Extract the (x, y) coordinate from the center of the cell holding the provided text.  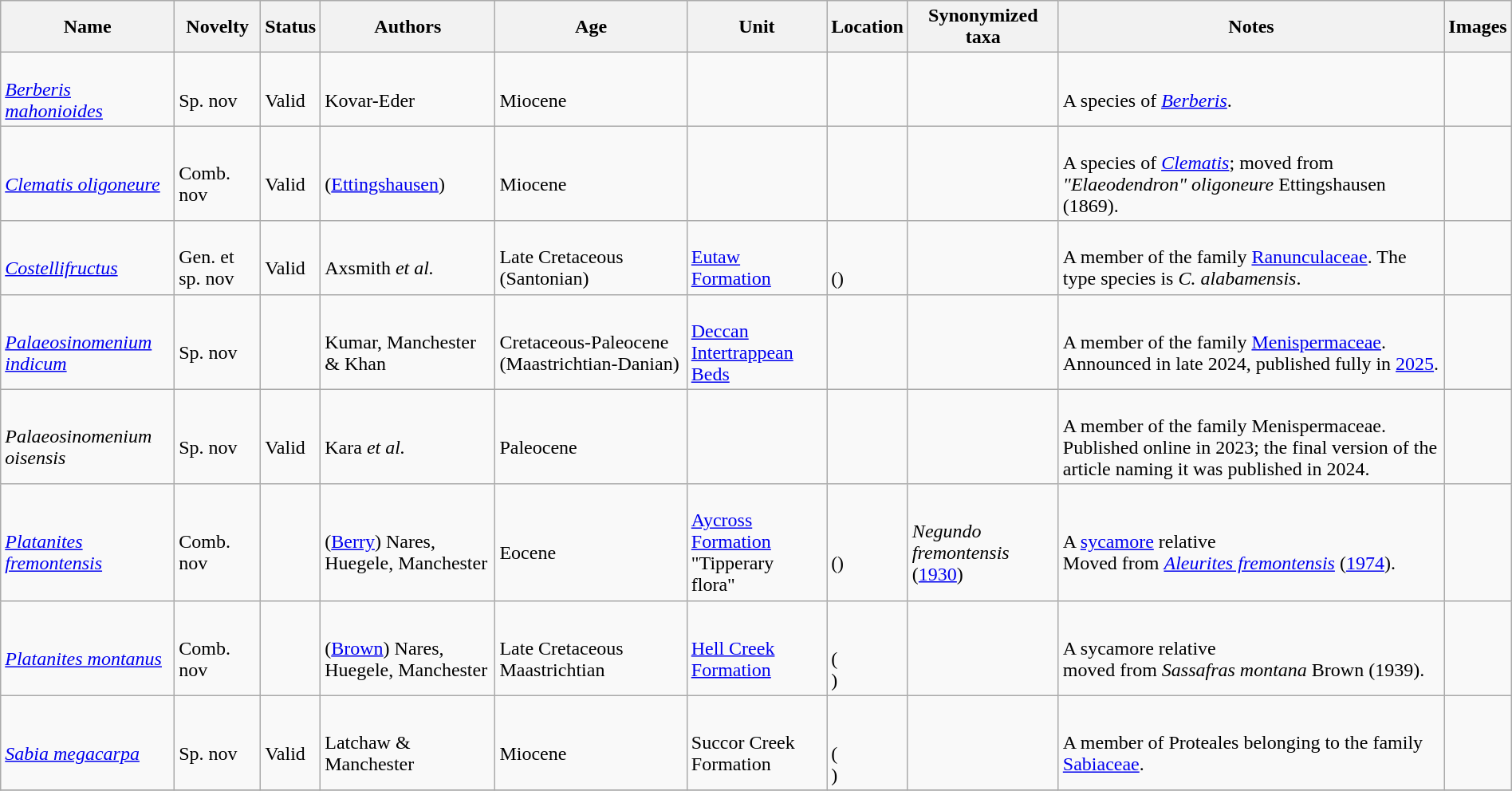
Latchaw & Manchester (408, 743)
Aycross Formation"Tipperary flora" (756, 542)
Paleocene (591, 437)
Status (290, 27)
Images (1478, 27)
Late Cretaceous (Santonian) (591, 258)
(Brown) Nares, Huegele, Manchester (408, 647)
Palaeosinomenium indicum (88, 341)
A species of Clematis; moved from "Elaeodendron" oligoneure Ettingshausen (1869). (1250, 174)
Costellifructus (88, 258)
Platanites fremontensis (88, 542)
Berberis mahonioides (88, 89)
A species of Berberis. (1250, 89)
Authors (408, 27)
A member of the family Menispermaceae. Published online in 2023; the final version of the article naming it was published in 2024. (1250, 437)
A sycamore relative moved from Sassafras montana Brown (1939). (1250, 647)
Notes (1250, 27)
A member of Proteales belonging to the family Sabiaceae. (1250, 743)
A member of the family Menispermaceae.Announced in late 2024, published fully in 2025. (1250, 341)
Negundo fremontensis (1930) (982, 542)
Name (88, 27)
Deccan Intertrappean Beds (756, 341)
(Berry) Nares, Huegele, Manchester (408, 542)
Gen. et sp. nov (218, 258)
(Ettingshausen) (408, 174)
Cretaceous-Paleocene (Maastrichtian-Danian) (591, 341)
Eutaw Formation (756, 258)
Novelty (218, 27)
Kara et al. (408, 437)
Eocene (591, 542)
A sycamore relative Moved from Aleurites fremontensis (1974). (1250, 542)
Late CretaceousMaastrichtian (591, 647)
Platanites montanus (88, 647)
Age (591, 27)
Synonymized taxa (982, 27)
Axsmith et al. (408, 258)
Clematis oligoneure (88, 174)
Kovar-Eder (408, 89)
Succor Creek Formation (756, 743)
Palaeosinomenium oisensis (88, 437)
Hell Creek Formation (756, 647)
Location (868, 27)
Kumar, Manchester & Khan (408, 341)
Sabia megacarpa (88, 743)
Unit (756, 27)
A member of the family Ranunculaceae. The type species is C. alabamensis. (1250, 258)
